Search for the cell housing the specified text and yield its [X, Y] center coordinate. 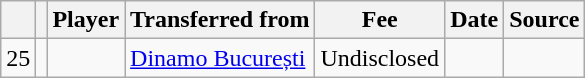
Date [474, 20]
25 [18, 58]
Fee [380, 20]
Transferred from [220, 20]
Source [544, 20]
Undisclosed [380, 58]
Dinamo București [220, 58]
Player [86, 20]
